Return (X, Y) of the center of cell containing provided text 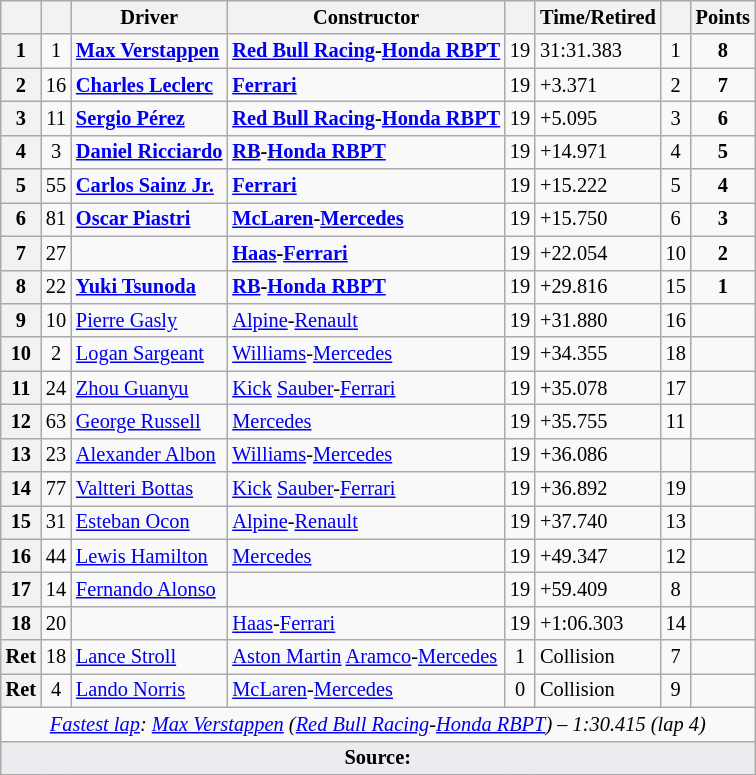
Valtteri Bottas (149, 489)
+14.971 (598, 152)
Max Verstappen (149, 51)
44 (56, 556)
Oscar Piastri (149, 219)
+35.755 (598, 421)
+3.371 (598, 85)
Lance Stroll (149, 657)
22 (56, 287)
81 (56, 219)
Constructor (366, 17)
0 (520, 690)
+15.222 (598, 186)
+31.880 (598, 320)
77 (56, 489)
Sergio Pérez (149, 118)
31:31.383 (598, 51)
Yuki Tsunoda (149, 287)
+36.892 (598, 489)
+49.347 (598, 556)
+35.078 (598, 388)
20 (56, 623)
Zhou Guanyu (149, 388)
+59.409 (598, 589)
+37.740 (598, 522)
+34.355 (598, 354)
Points (723, 17)
55 (56, 186)
63 (56, 421)
31 (56, 522)
Fernando Alonso (149, 589)
Daniel Ricciardo (149, 152)
+36.086 (598, 455)
Aston Martin Aramco-Mercedes (366, 657)
Driver (149, 17)
+5.095 (598, 118)
Pierre Gasly (149, 320)
Charles Leclerc (149, 85)
George Russell (149, 421)
Logan Sargeant (149, 354)
Source: (378, 758)
Lando Norris (149, 690)
+29.816 (598, 287)
Fastest lap: Max Verstappen (Red Bull Racing-Honda RBPT) – 1:30.415 (lap 4) (378, 724)
Alexander Albon (149, 455)
Carlos Sainz Jr. (149, 186)
+15.750 (598, 219)
Esteban Ocon (149, 522)
+1:06.303 (598, 623)
Time/Retired (598, 17)
27 (56, 253)
Lewis Hamilton (149, 556)
+22.054 (598, 253)
24 (56, 388)
23 (56, 455)
